Locate the cell with the specified text and output its (X, Y) center coordinate. 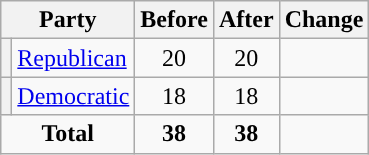
Before (174, 20)
Republican (74, 58)
Total (68, 134)
Democratic (74, 96)
After (246, 20)
Party (68, 20)
Change (324, 20)
